From the cell containing the given text, extract its center point as (x, y) coordinate. 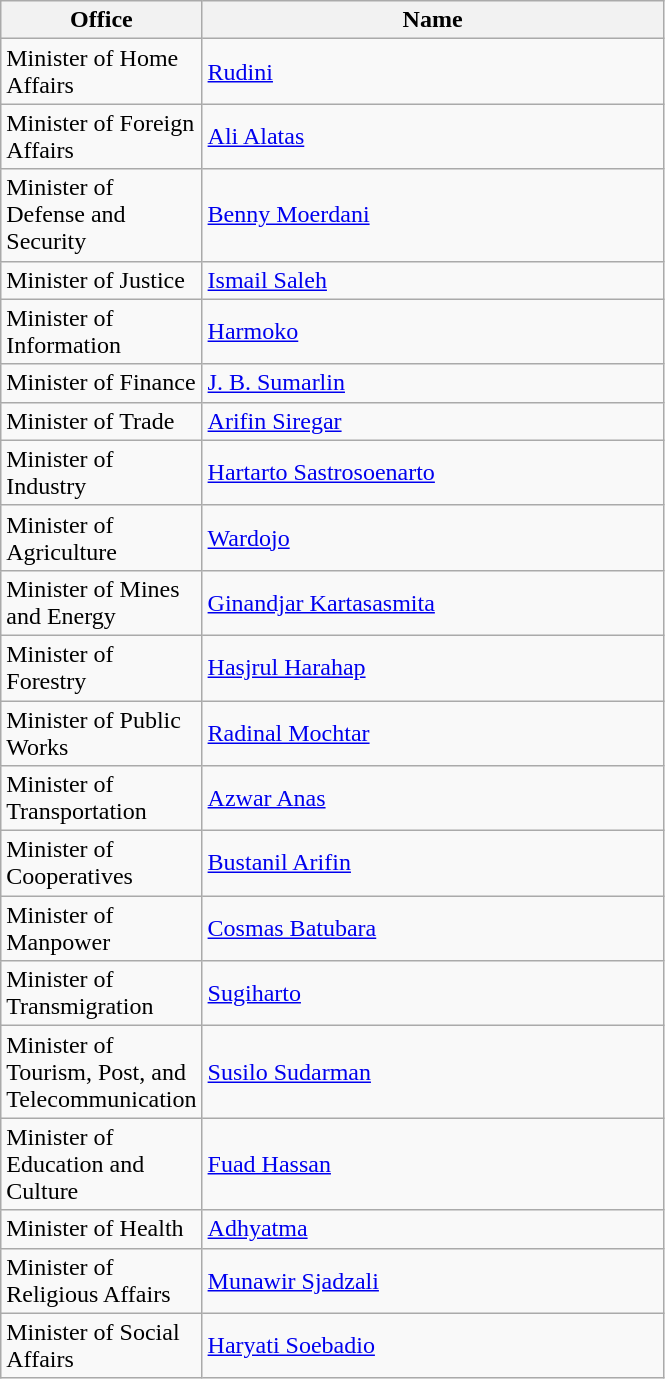
Minister of Foreign Affairs (102, 136)
Minister of Information (102, 332)
Sugiharto (432, 994)
Minister of Cooperatives (102, 864)
Minister of Social Affairs (102, 1346)
Minister of Transmigration (102, 994)
Minister of Finance (102, 383)
Radinal Mochtar (432, 732)
Minister of Education and Culture (102, 1164)
Minister of Agriculture (102, 538)
Minister of Tourism, Post, and Telecommunication (102, 1072)
Bustanil Arifin (432, 864)
Wardojo (432, 538)
Office (102, 20)
Harmoko (432, 332)
Minister of Health (102, 1229)
Haryati Soebadio (432, 1346)
Minister of Defense and Security (102, 215)
Susilo Sudarman (432, 1072)
Minister of Forestry (102, 668)
Ismail Saleh (432, 280)
Name (432, 20)
Minister of Justice (102, 280)
Munawir Sjadzali (432, 1280)
Hartarto Sastrosoenarto (432, 472)
Minister of Industry (102, 472)
Minister of Trade (102, 421)
Minister of Public Works (102, 732)
Arifin Siregar (432, 421)
Ginandjar Kartasasmita (432, 602)
Minister of Mines and Energy (102, 602)
J. B. Sumarlin (432, 383)
Ali Alatas (432, 136)
Fuad Hassan (432, 1164)
Cosmas Batubara (432, 928)
Adhyatma (432, 1229)
Minister of Religious Affairs (102, 1280)
Benny Moerdani (432, 215)
Minister of Transportation (102, 798)
Hasjrul Harahap (432, 668)
Azwar Anas (432, 798)
Rudini (432, 72)
Minister of Manpower (102, 928)
Minister of Home Affairs (102, 72)
